Output the (X, Y) coordinate of the center of the cell containing the given text.  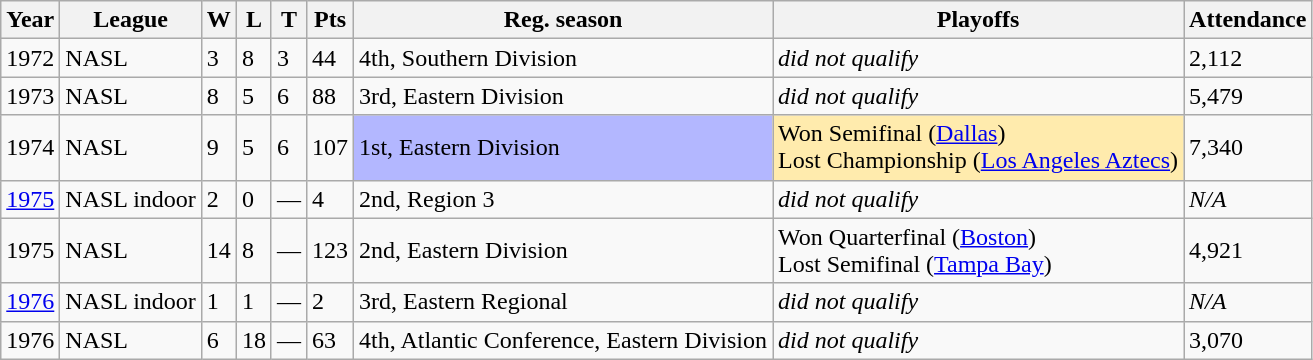
3rd, Eastern Regional (564, 302)
44 (330, 58)
Won Semifinal (Dallas)Lost Championship (Los Angeles Aztecs) (978, 148)
2nd, Eastern Division (564, 250)
88 (330, 96)
4 (330, 199)
T (288, 20)
1st, Eastern Division (564, 148)
63 (330, 340)
Pts (330, 20)
4th, Atlantic Conference, Eastern Division (564, 340)
4th, Southern Division (564, 58)
5,479 (1248, 96)
3,070 (1248, 340)
2nd, Region 3 (564, 199)
14 (218, 250)
9 (218, 148)
3rd, Eastern Division (564, 96)
Won Quarterfinal (Boston)Lost Semifinal (Tampa Bay) (978, 250)
123 (330, 250)
107 (330, 148)
1974 (30, 148)
0 (254, 199)
L (254, 20)
League (131, 20)
7,340 (1248, 148)
Reg. season (564, 20)
Playoffs (978, 20)
Attendance (1248, 20)
18 (254, 340)
1972 (30, 58)
2,112 (1248, 58)
1973 (30, 96)
4,921 (1248, 250)
Year (30, 20)
W (218, 20)
